From the cell containing the given text, extract its center point as (x, y) coordinate. 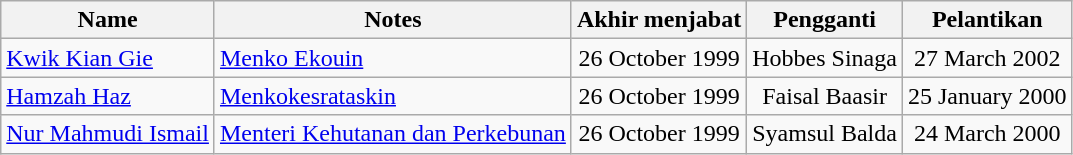
Name (108, 20)
Nur Mahmudi Ismail (108, 134)
27 March 2002 (987, 58)
Syamsul Balda (825, 134)
Pelantikan (987, 20)
25 January 2000 (987, 96)
Kwik Kian Gie (108, 58)
Akhir menjabat (658, 20)
Notes (392, 20)
Menkokesrataskin (392, 96)
Menteri Kehutanan dan Perkebunan (392, 134)
Hamzah Haz (108, 96)
Pengganti (825, 20)
24 March 2000 (987, 134)
Faisal Baasir (825, 96)
Hobbes Sinaga (825, 58)
Menko Ekouin (392, 58)
